Provide the [X, Y] coordinate of the cell's center where the given text is located.  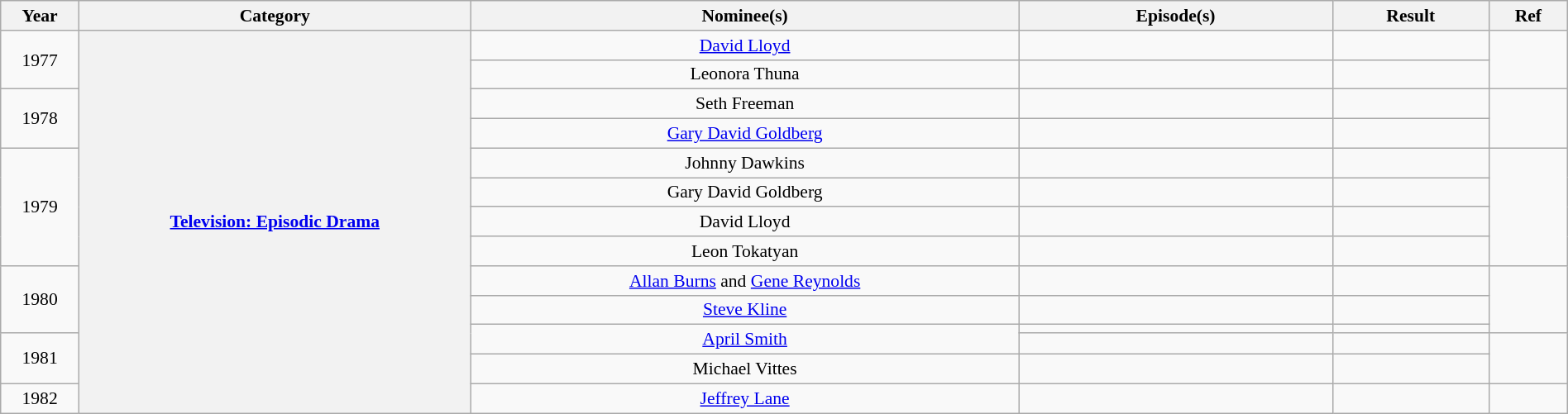
Allan Burns and Gene Reynolds [744, 281]
Michael Vittes [744, 369]
Jeffrey Lane [744, 398]
Category [275, 16]
Leon Tokatyan [744, 251]
Johnny Dawkins [744, 163]
Steve Kline [744, 310]
Seth Freeman [744, 104]
1977 [40, 59]
Episode(s) [1176, 16]
Result [1411, 16]
Nominee(s) [744, 16]
Leonora Thuna [744, 74]
1981 [40, 359]
April Smith [744, 340]
Year [40, 16]
1978 [40, 119]
Ref [1528, 16]
1980 [40, 299]
Television: Episodic Drama [275, 221]
1979 [40, 207]
1982 [40, 398]
